Scan for the cell matching the given text and deliver its (X, Y) coordinate at center. 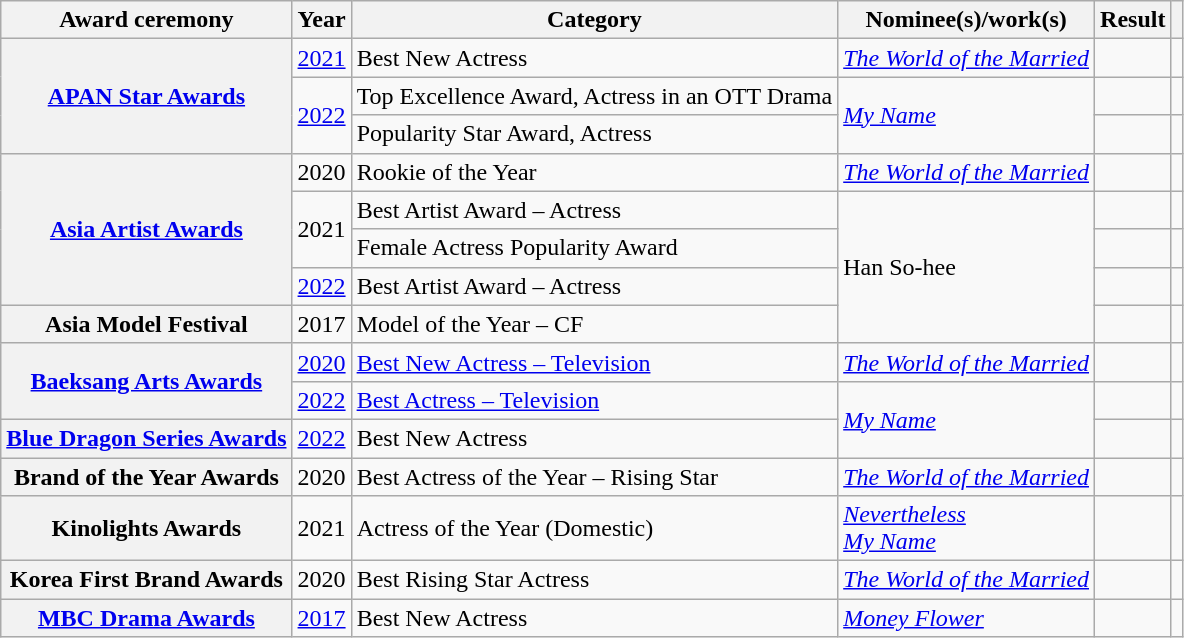
Popularity Star Award, Actress (594, 134)
Result (1133, 20)
Nominee(s)/work(s) (966, 20)
Asia Model Festival (146, 324)
Best Actress – Television (594, 400)
Year (322, 20)
Top Excellence Award, Actress in an OTT Drama (594, 96)
Money Flower (966, 618)
Brand of the Year Awards (146, 477)
Actress of the Year (Domestic) (594, 528)
MBC Drama Awards (146, 618)
Korea First Brand Awards (146, 580)
Asia Artist Awards (146, 229)
Best Rising Star Actress (594, 580)
APAN Star Awards (146, 96)
NeverthelessMy Name (966, 528)
Model of the Year – CF (594, 324)
Rookie of the Year (594, 172)
Award ceremony (146, 20)
Han So-hee (966, 267)
Blue Dragon Series Awards (146, 438)
Kinolights Awards (146, 528)
Best Actress of the Year – Rising Star (594, 477)
Category (594, 20)
Female Actress Popularity Award (594, 248)
Best New Actress – Television (594, 362)
Baeksang Arts Awards (146, 381)
